Capture the cell that displays the provided text and extract its [X, Y] central coordinate. 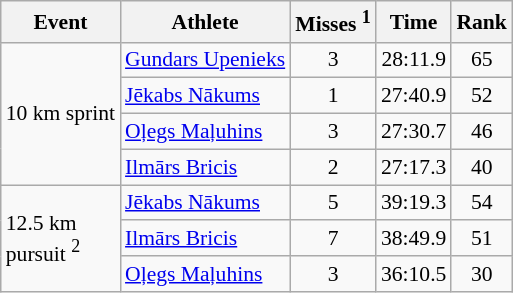
51 [482, 239]
7 [333, 239]
65 [482, 60]
27:30.7 [414, 132]
30 [482, 274]
40 [482, 167]
10 km sprint [60, 113]
2 [333, 167]
27:40.9 [414, 96]
46 [482, 132]
Gundars Upenieks [205, 60]
Rank [482, 22]
27:17.3 [414, 167]
39:19.3 [414, 203]
Misses 1 [333, 22]
Athlete [205, 22]
36:10.5 [414, 274]
54 [482, 203]
12.5 km pursuit 2 [60, 238]
1 [333, 96]
38:49.9 [414, 239]
Time [414, 22]
5 [333, 203]
52 [482, 96]
28:11.9 [414, 60]
Event [60, 22]
